Scan for the cell matching the given text and deliver its [X, Y] coordinate at center. 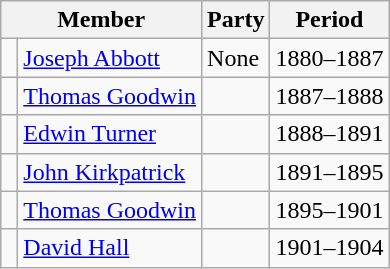
Edwin Turner [110, 134]
David Hall [110, 248]
Party [236, 20]
Member [102, 20]
None [236, 58]
1895–1901 [330, 210]
Period [330, 20]
1901–1904 [330, 248]
1888–1891 [330, 134]
1887–1888 [330, 96]
Joseph Abbott [110, 58]
1891–1895 [330, 172]
1880–1887 [330, 58]
John Kirkpatrick [110, 172]
